Determine the (X, Y) coordinate at the center of the cell enclosing the given text.  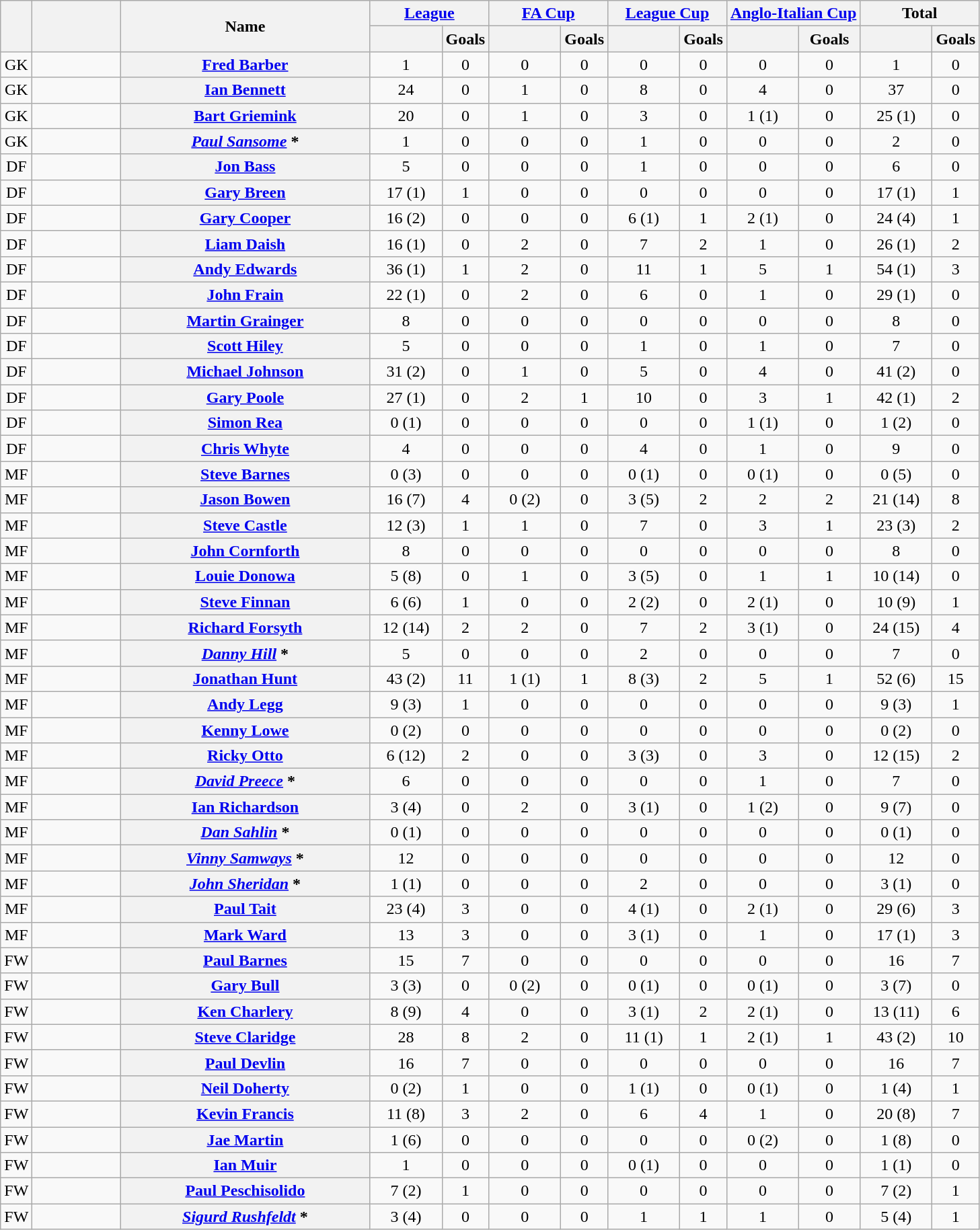
Louie Donowa (245, 576)
Neil Doherty (245, 1088)
Jon Bass (245, 167)
6 (6) (406, 602)
24 (406, 90)
28 (406, 1037)
21 (14) (896, 500)
Paul Barnes (245, 960)
2 (2) (644, 602)
Steve Barnes (245, 474)
Richard Forsyth (245, 627)
5 (8) (406, 576)
League (429, 13)
Ken Charlery (245, 1011)
54 (1) (896, 269)
Vinny Samways * (245, 858)
29 (6) (896, 909)
Gary Cooper (245, 218)
0 (5) (896, 474)
Chris Whyte (245, 449)
42 (1) (896, 397)
John Cornforth (245, 551)
Ian Muir (245, 1165)
John Sheridan * (245, 884)
Jonathan Hunt (245, 679)
4 (1) (644, 909)
John Frain (245, 295)
Sigurd Rushfeldt * (245, 1217)
23 (3) (896, 525)
26 (1) (896, 243)
Ian Bennett (245, 90)
Paul Devlin (245, 1063)
25 (1) (896, 116)
Total (920, 13)
Jason Bowen (245, 500)
Bart Griemink (245, 116)
FA Cup (549, 13)
Gary Bull (245, 986)
Liam Daish (245, 243)
6 (12) (406, 756)
27 (1) (406, 397)
Paul Tait (245, 909)
League Cup (667, 13)
Scott Hiley (245, 346)
24 (4) (896, 218)
Paul Peschisolido (245, 1191)
10 (9) (896, 602)
16 (2) (406, 218)
Ian Richardson (245, 807)
Gary Breen (245, 192)
41 (2) (896, 372)
9 (7) (896, 807)
Steve Claridge (245, 1037)
David Preece * (245, 781)
12 (14) (406, 627)
37 (896, 90)
Danny Hill * (245, 653)
Fred Barber (245, 65)
Dan Sahlin * (245, 833)
5 (4) (896, 1217)
52 (6) (896, 679)
1 (4) (896, 1088)
22 (1) (406, 295)
Mark Ward (245, 935)
36 (1) (406, 269)
Paul Sansome * (245, 141)
Michael Johnson (245, 372)
Andy Edwards (245, 269)
1 (6) (406, 1140)
11 (1) (644, 1037)
3 (7) (896, 986)
13 (406, 935)
1 (8) (896, 1140)
13 (11) (896, 1011)
Ricky Otto (245, 756)
Name (245, 26)
8 (9) (406, 1011)
8 (3) (644, 679)
16 (1) (406, 243)
Simon Rea (245, 423)
29 (1) (896, 295)
9 (896, 449)
12 (3) (406, 525)
24 (15) (896, 627)
Kevin Francis (245, 1114)
Jae Martin (245, 1140)
Gary Poole (245, 397)
Kenny Lowe (245, 730)
20 (8) (896, 1114)
6 (1) (644, 218)
23 (4) (406, 909)
16 (7) (406, 500)
Andy Legg (245, 704)
Anglo-Italian Cup (793, 13)
Martin Grainger (245, 321)
20 (406, 116)
12 (15) (896, 756)
Steve Castle (245, 525)
Steve Finnan (245, 602)
31 (2) (406, 372)
11 (8) (406, 1114)
10 (14) (896, 576)
0 (3) (406, 474)
